Output the (x, y) coordinate of the center of the cell containing the given text.  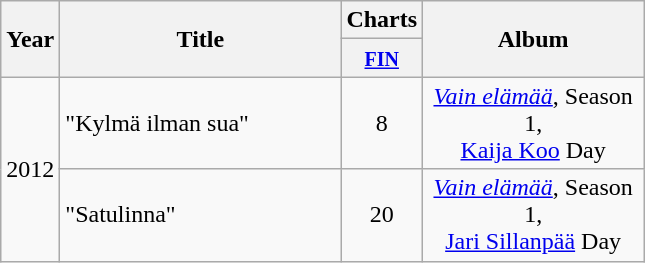
Album (534, 39)
Title (200, 39)
"Satulinna" (200, 215)
FIN (382, 58)
Year (30, 39)
20 (382, 215)
"Kylmä ilman sua" (200, 123)
Vain elämää, Season 1, Jari Sillanpää Day (534, 215)
Vain elämää, Season 1, Kaija Koo Day (534, 123)
8 (382, 123)
Charts (382, 20)
2012 (30, 169)
